Pinpoint the cell where the given text exists, returning its (x, y) midpoint coordinate. 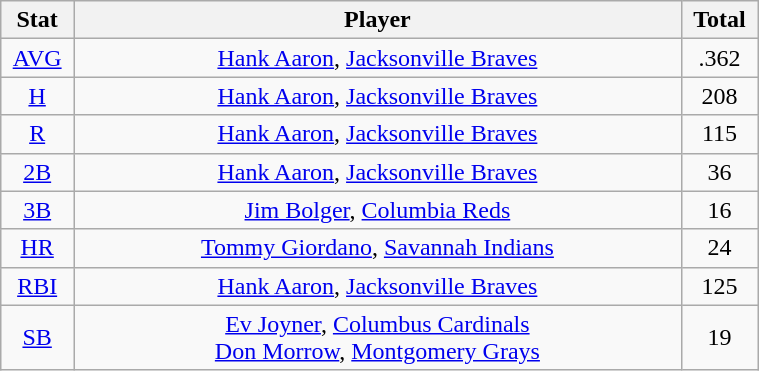
Stat (38, 20)
SB (38, 338)
Ev Joyner, Columbus Cardinals Don Morrow, Montgomery Grays (378, 338)
RBI (38, 286)
2B (38, 172)
3B (38, 210)
16 (719, 210)
208 (719, 96)
24 (719, 248)
HR (38, 248)
H (38, 96)
Jim Bolger, Columbia Reds (378, 210)
.362 (719, 58)
19 (719, 338)
Player (378, 20)
R (38, 134)
AVG (38, 58)
36 (719, 172)
115 (719, 134)
Total (719, 20)
Tommy Giordano, Savannah Indians (378, 248)
125 (719, 286)
